Identify which cell holds the provided text, then report its [X, Y] central coordinate. 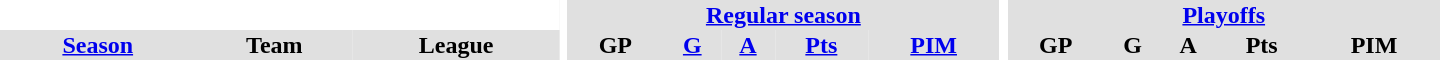
Regular season [783, 15]
Season [98, 45]
League [456, 45]
Team [274, 45]
Playoffs [1224, 15]
